Locate the cell with the specified text and output its [x, y] center coordinate. 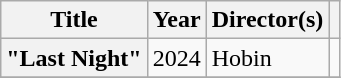
Hobin [268, 58]
Title [74, 20]
"Last Night" [74, 58]
2024 [176, 58]
Director(s) [268, 20]
Year [176, 20]
